Locate the cell with the specified text and output its [X, Y] center coordinate. 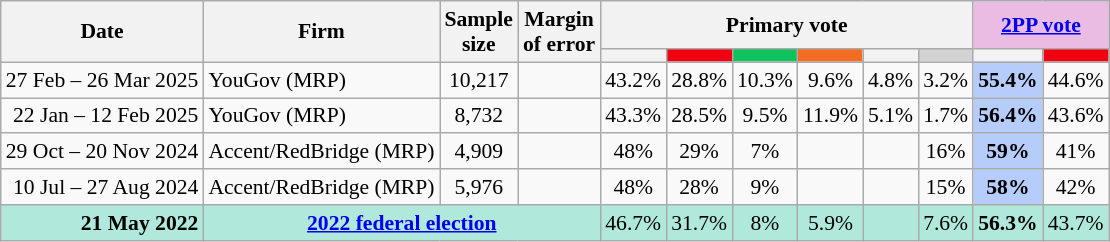
46.7% [633, 223]
27 Feb – 26 Mar 2025 [102, 80]
43.6% [1076, 116]
2022 federal election [402, 223]
58% [1008, 187]
28.8% [699, 80]
43.7% [1076, 223]
Firm [321, 32]
9% [765, 187]
43.2% [633, 80]
Date [102, 32]
43.3% [633, 116]
42% [1076, 187]
Samplesize [479, 32]
8% [765, 223]
10,217 [479, 80]
11.9% [830, 116]
10.3% [765, 80]
44.6% [1076, 80]
9.6% [830, 80]
4.8% [890, 80]
28.5% [699, 116]
7.6% [946, 223]
7% [765, 152]
22 Jan – 12 Feb 2025 [102, 116]
29 Oct – 20 Nov 2024 [102, 152]
55.4% [1008, 80]
3.2% [946, 80]
21 May 2022 [102, 223]
41% [1076, 152]
5.9% [830, 223]
29% [699, 152]
28% [699, 187]
59% [1008, 152]
4,909 [479, 152]
10 Jul – 27 Aug 2024 [102, 187]
9.5% [765, 116]
5,976 [479, 187]
Marginof error [559, 32]
Primary vote [786, 25]
5.1% [890, 116]
15% [946, 187]
2PP vote [1040, 25]
56.3% [1008, 223]
16% [946, 152]
56.4% [1008, 116]
31.7% [699, 223]
1.7% [946, 116]
8,732 [479, 116]
